Extract the (x, y) coordinate from the center of the cell holding the provided text.  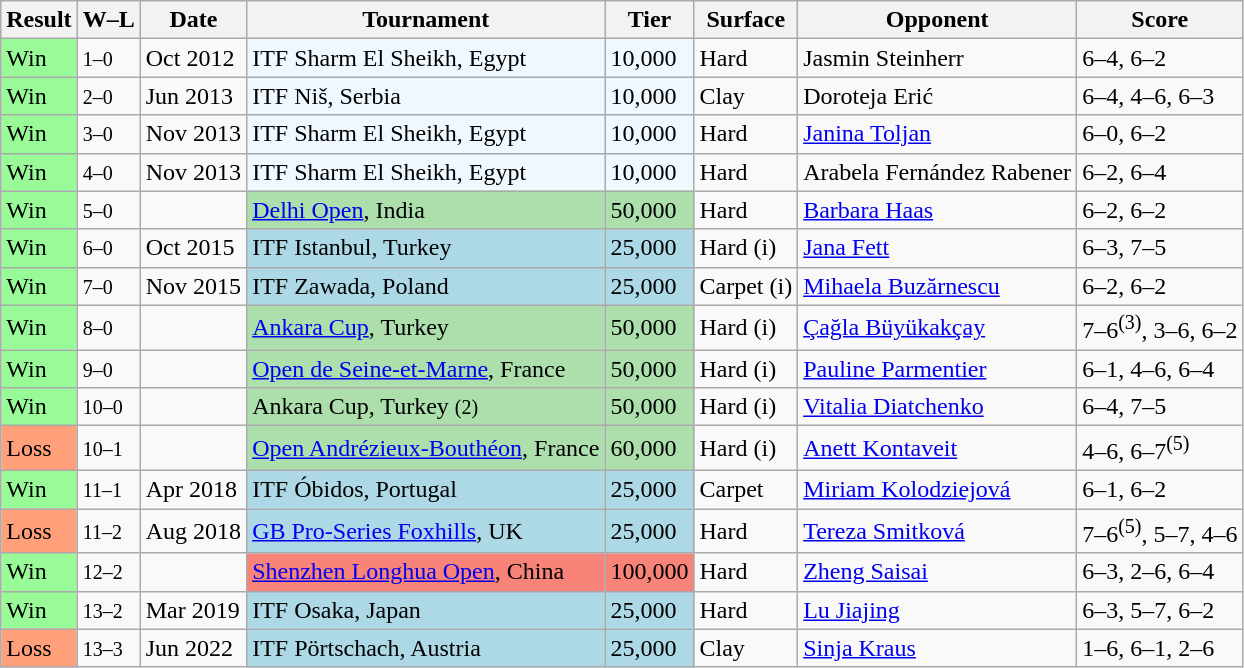
Open Andrézieux-Bouthéon, France (426, 448)
Anett Kontaveit (938, 448)
Lu Jiajing (938, 610)
8–0 (108, 328)
Jana Fett (938, 248)
ITF Osaka, Japan (426, 610)
Surface (746, 20)
Jasmin Steinherr (938, 58)
Shenzhen Longhua Open, China (426, 572)
6–0 (108, 248)
Ankara Cup, Turkey (426, 328)
Miriam Kolodziejová (938, 489)
Aug 2018 (193, 532)
13–2 (108, 610)
60,000 (650, 448)
6–4, 6–2 (1160, 58)
6–1, 6–2 (1160, 489)
Apr 2018 (193, 489)
ITF Óbidos, Portugal (426, 489)
13–3 (108, 648)
Barbara Haas (938, 210)
Mar 2019 (193, 610)
10–0 (108, 407)
12–2 (108, 572)
7–6(5), 5–7, 4–6 (1160, 532)
Doroteja Erić (938, 96)
Open de Seine-et-Marne, France (426, 369)
GB Pro-Series Foxhills, UK (426, 532)
1–0 (108, 58)
Vitalia Diatchenko (938, 407)
Oct 2015 (193, 248)
Tournament (426, 20)
Çağla Büyükakçay (938, 328)
Jun 2013 (193, 96)
Nov 2015 (193, 286)
ITF Zawada, Poland (426, 286)
7–6(3), 3–6, 6–2 (1160, 328)
2–0 (108, 96)
Oct 2012 (193, 58)
6–2, 6–4 (1160, 172)
Zheng Saisai (938, 572)
7–0 (108, 286)
Janina Toljan (938, 134)
ITF Niš, Serbia (426, 96)
Sinja Kraus (938, 648)
6–3, 5–7, 6–2 (1160, 610)
100,000 (650, 572)
6–0, 6–2 (1160, 134)
ITF Pörtschach, Austria (426, 648)
Jun 2022 (193, 648)
Ankara Cup, Turkey (2) (426, 407)
9–0 (108, 369)
Result (39, 20)
Tereza Smitková (938, 532)
6–4, 7–5 (1160, 407)
4–6, 6–7(5) (1160, 448)
6–4, 4–6, 6–3 (1160, 96)
Mihaela Buzărnescu (938, 286)
Opponent (938, 20)
Carpet (i) (746, 286)
11–2 (108, 532)
6–3, 7–5 (1160, 248)
3–0 (108, 134)
Arabela Fernández Rabener (938, 172)
5–0 (108, 210)
10–1 (108, 448)
Delhi Open, India (426, 210)
ITF Istanbul, Turkey (426, 248)
Score (1160, 20)
6–3, 2–6, 6–4 (1160, 572)
Tier (650, 20)
W–L (108, 20)
Pauline Parmentier (938, 369)
1–6, 6–1, 2–6 (1160, 648)
Date (193, 20)
Carpet (746, 489)
6–1, 4–6, 6–4 (1160, 369)
11–1 (108, 489)
4–0 (108, 172)
